Identify which cell holds the provided text, then report its [X, Y] central coordinate. 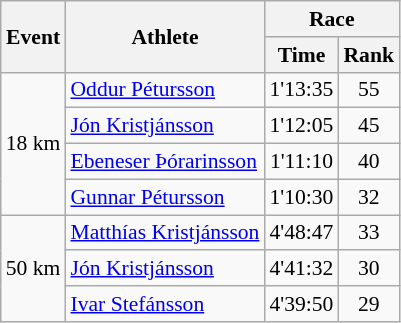
Time [301, 55]
40 [368, 162]
4'48:47 [301, 233]
Rank [368, 55]
30 [368, 269]
Oddur Pétursson [164, 90]
1'13:35 [301, 90]
45 [368, 126]
1'10:30 [301, 197]
55 [368, 90]
Matthías Kristjánsson [164, 233]
50 km [34, 268]
32 [368, 197]
Gunnar Pétursson [164, 197]
33 [368, 233]
Ivar Stefánsson [164, 304]
29 [368, 304]
Athlete [164, 36]
18 km [34, 143]
Race [332, 19]
1'11:10 [301, 162]
4'39:50 [301, 304]
4'41:32 [301, 269]
Event [34, 36]
Ebeneser Þórarinsson [164, 162]
1'12:05 [301, 126]
